Provide the (X, Y) coordinate of the cell's center where the given text is located.  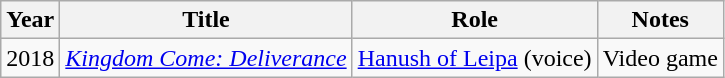
Role (474, 20)
2018 (30, 58)
Kingdom Come: Deliverance (206, 58)
Notes (660, 20)
Year (30, 20)
Hanush of Leipa (voice) (474, 58)
Title (206, 20)
Video game (660, 58)
